For the text-containing cell, return its midpoint in [X, Y] coordinate format. 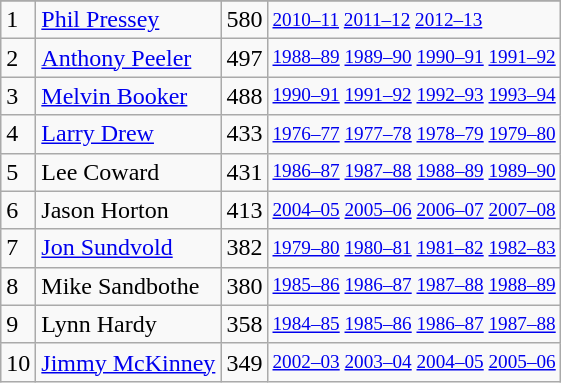
1988–89 1989–90 1990–91 1991–92 [414, 58]
580 [244, 20]
Jason Horton [128, 210]
488 [244, 96]
1 [18, 20]
382 [244, 248]
433 [244, 134]
Lee Coward [128, 172]
497 [244, 58]
Phil Pressey [128, 20]
2004–05 2005–06 2006–07 2007–08 [414, 210]
349 [244, 362]
Jimmy McKinney [128, 362]
1986–87 1987–88 1988–89 1989–90 [414, 172]
4 [18, 134]
Melvin Booker [128, 96]
8 [18, 286]
7 [18, 248]
413 [244, 210]
Larry Drew [128, 134]
Jon Sundvold [128, 248]
1985–86 1986–87 1987–88 1988–89 [414, 286]
10 [18, 362]
9 [18, 324]
Lynn Hardy [128, 324]
3 [18, 96]
358 [244, 324]
5 [18, 172]
Anthony Peeler [128, 58]
380 [244, 286]
1976–77 1977–78 1978–79 1979–80 [414, 134]
Mike Sandbothe [128, 286]
2 [18, 58]
1990–91 1991–92 1992–93 1993–94 [414, 96]
2002–03 2003–04 2004–05 2005–06 [414, 362]
1984–85 1985–86 1986–87 1987–88 [414, 324]
431 [244, 172]
2010–11 2011–12 2012–13 [414, 20]
6 [18, 210]
1979–80 1980–81 1981–82 1982–83 [414, 248]
